Detect which cell encompasses the target text, then output its [x, y] center coordinate. 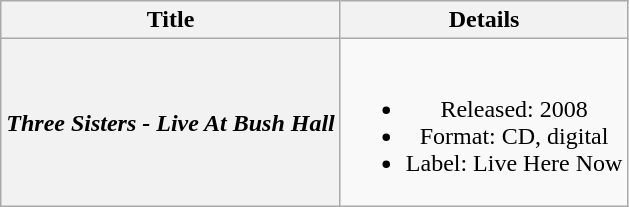
Details [484, 20]
Title [171, 20]
Released: 2008Format: CD, digitalLabel: Live Here Now [484, 122]
Three Sisters - Live At Bush Hall [171, 122]
